Output the [x, y] coordinate of the center of the cell containing the given text.  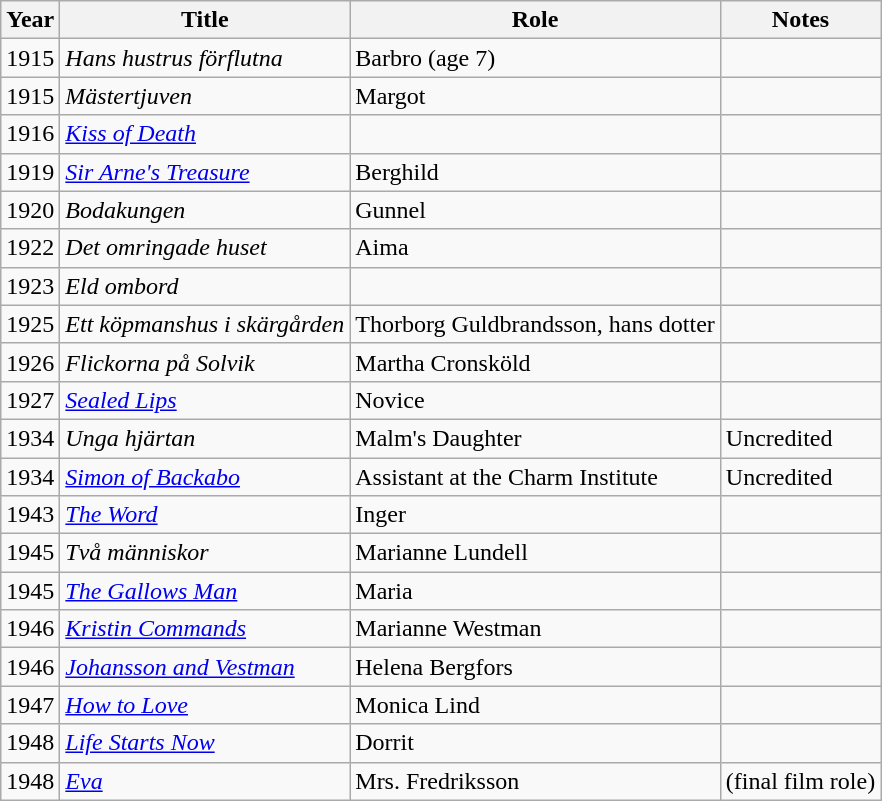
Marianne Lundell [536, 553]
Martha Cronsköld [536, 362]
Berghild [536, 172]
Sir Arne's Treasure [205, 172]
The Gallows Man [205, 591]
Mrs. Fredriksson [536, 781]
Life Starts Now [205, 743]
1947 [30, 705]
Title [205, 20]
1926 [30, 362]
Dorrit [536, 743]
Thorborg Guldbrandsson, hans dotter [536, 324]
Ett köpmanshus i skärgården [205, 324]
Notes [800, 20]
Malm's Daughter [536, 438]
1922 [30, 248]
Det omringade huset [205, 248]
Unga hjärtan [205, 438]
Margot [536, 96]
How to Love [205, 705]
Eld ombord [205, 286]
Gunnel [536, 210]
1916 [30, 134]
Role [536, 20]
The Word [205, 515]
Helena Bergfors [536, 667]
Kristin Commands [205, 629]
Eva [205, 781]
Simon of Backabo [205, 477]
Year [30, 20]
Monica Lind [536, 705]
Marianne Westman [536, 629]
Hans hustrus förflutna [205, 58]
1920 [30, 210]
Novice [536, 400]
1919 [30, 172]
1923 [30, 286]
Två människor [205, 553]
Johansson and Vestman [205, 667]
1925 [30, 324]
(final film role) [800, 781]
Inger [536, 515]
Flickorna på Solvik [205, 362]
Aima [536, 248]
Mästertjuven [205, 96]
Sealed Lips [205, 400]
Maria [536, 591]
1927 [30, 400]
Bodakungen [205, 210]
Kiss of Death [205, 134]
1943 [30, 515]
Barbro (age 7) [536, 58]
Assistant at the Charm Institute [536, 477]
